Scan for the cell matching the given text and deliver its [x, y] coordinate at center. 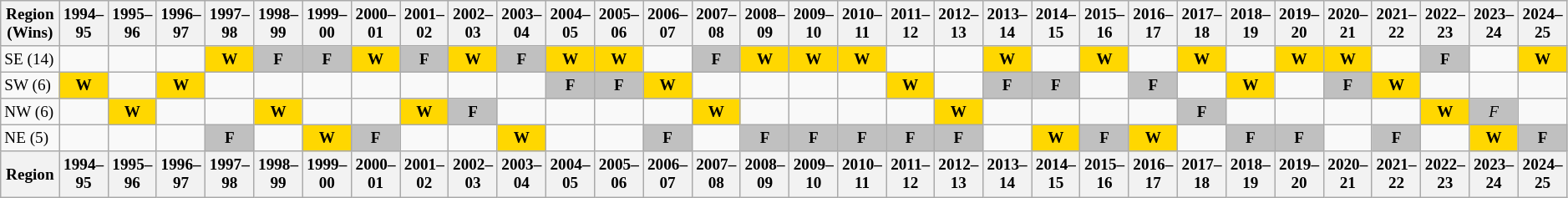
NW (6) [30, 112]
SW (6) [30, 85]
Region (Wins) [30, 23]
NE (5) [30, 139]
Region [30, 174]
SE (14) [30, 59]
